Provide the (x, y) coordinate of the cell's center where the given text is located.  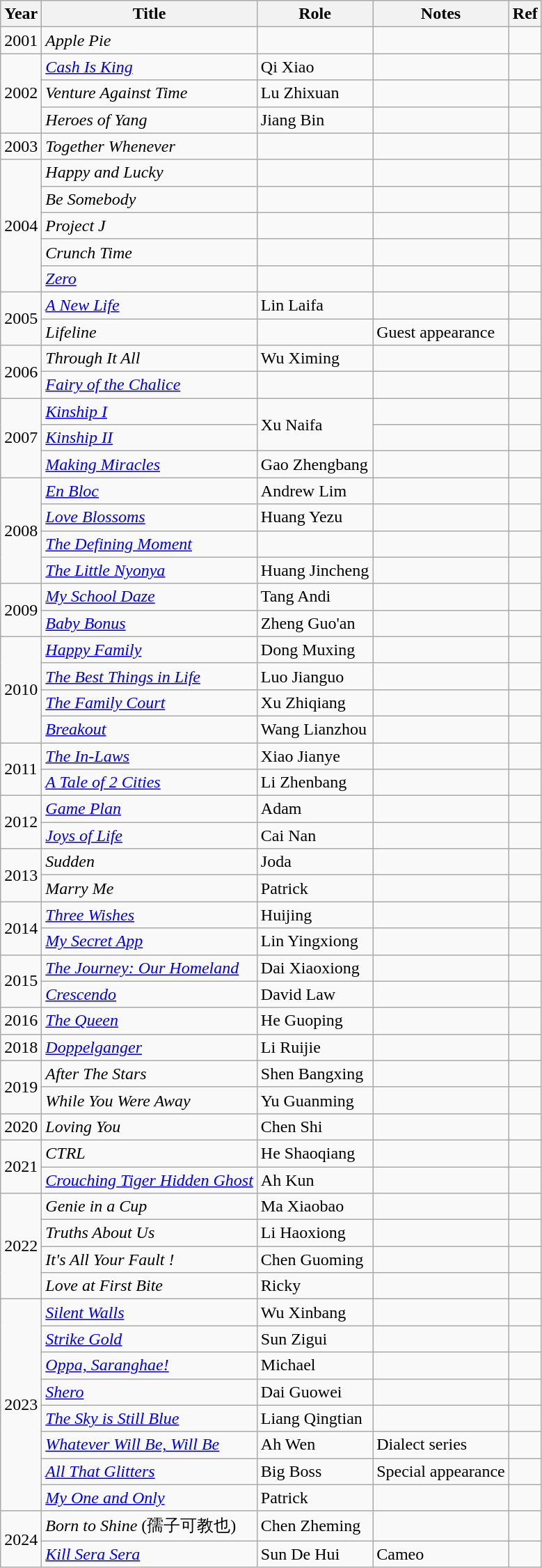
CTRL (150, 1153)
The Journey: Our Homeland (150, 968)
2005 (21, 318)
Truths About Us (150, 1233)
Dai Xiaoxiong (314, 968)
Three Wishes (150, 915)
The Queen (150, 1021)
Sun De Hui (314, 1554)
While You Were Away (150, 1100)
Game Plan (150, 809)
Making Miracles (150, 464)
Crescendo (150, 994)
2001 (21, 40)
Genie in a Cup (150, 1207)
2013 (21, 875)
Joys of Life (150, 836)
Huang Jincheng (314, 570)
Xu Naifa (314, 425)
Cai Nan (314, 836)
Marry Me (150, 888)
Project J (150, 226)
The Little Nyonya (150, 570)
2015 (21, 981)
The Family Court (150, 703)
Notes (441, 14)
2006 (21, 372)
A New Life (150, 305)
Lin Laifa (314, 305)
Huang Yezu (314, 517)
2014 (21, 928)
Li Haoxiong (314, 1233)
Happy and Lucky (150, 173)
Venture Against Time (150, 93)
He Shaoqiang (314, 1153)
Cameo (441, 1554)
Special appearance (441, 1471)
Gao Zhengbang (314, 464)
Through It All (150, 359)
Andrew Lim (314, 491)
Kill Sera Sera (150, 1554)
Lu Zhixuan (314, 93)
Guest appearance (441, 332)
Sudden (150, 862)
Silent Walls (150, 1312)
Xiao Jianye (314, 755)
Oppa, Saranghae! (150, 1365)
Lin Yingxiong (314, 941)
Kinship II (150, 438)
The Best Things in Life (150, 676)
Michael (314, 1365)
Kinship I (150, 411)
After The Stars (150, 1074)
Zero (150, 279)
2023 (21, 1405)
The Defining Moment (150, 544)
Chen Shi (314, 1127)
Li Ruijie (314, 1047)
It's All Your Fault ! (150, 1260)
Chen Zheming (314, 1526)
Ref (525, 14)
Dialect series (441, 1445)
Wang Lianzhou (314, 729)
Jiang Bin (314, 120)
Doppelganger (150, 1047)
Sun Zigui (314, 1339)
2007 (21, 438)
Ah Wen (314, 1445)
The In-Laws (150, 755)
Whatever Will Be, Will Be (150, 1445)
All That Glitters (150, 1471)
Wu Ximing (314, 359)
Dai Guowei (314, 1392)
Huijing (314, 915)
Apple Pie (150, 40)
Ma Xiaobao (314, 1207)
Luo Jianguo (314, 676)
2020 (21, 1127)
Love Blossoms (150, 517)
Joda (314, 862)
Dong Muxing (314, 650)
Yu Guanming (314, 1100)
2018 (21, 1047)
Role (314, 14)
Title (150, 14)
2011 (21, 769)
Xu Zhiqiang (314, 703)
Ah Kun (314, 1180)
He Guoping (314, 1021)
2010 (21, 689)
Cash Is King (150, 67)
Adam (314, 809)
2003 (21, 146)
En Bloc (150, 491)
My Secret App (150, 941)
Zheng Guo'an (314, 623)
Love at First Bite (150, 1286)
Ricky (314, 1286)
Baby Bonus (150, 623)
Happy Family (150, 650)
2019 (21, 1087)
2002 (21, 93)
2004 (21, 226)
Year (21, 14)
2021 (21, 1166)
Strike Gold (150, 1339)
My One and Only (150, 1498)
Together Whenever (150, 146)
Heroes of Yang (150, 120)
My School Daze (150, 597)
2008 (21, 531)
Shen Bangxing (314, 1074)
2022 (21, 1246)
2024 (21, 1539)
Wu Xinbang (314, 1312)
Loving You (150, 1127)
Liang Qingtian (314, 1418)
Big Boss (314, 1471)
Qi Xiao (314, 67)
Born to Shine (孺子可教也) (150, 1526)
Crunch Time (150, 252)
Crouching Tiger Hidden Ghost (150, 1180)
Be Somebody (150, 199)
Lifeline (150, 332)
2016 (21, 1021)
Li Zhenbang (314, 783)
David Law (314, 994)
Tang Andi (314, 597)
Fairy of the Chalice (150, 385)
A Tale of 2 Cities (150, 783)
The Sky is Still Blue (150, 1418)
Shero (150, 1392)
Breakout (150, 729)
2012 (21, 822)
Chen Guoming (314, 1260)
2009 (21, 610)
